Output the [X, Y] coordinate of the center of the cell containing the given text.  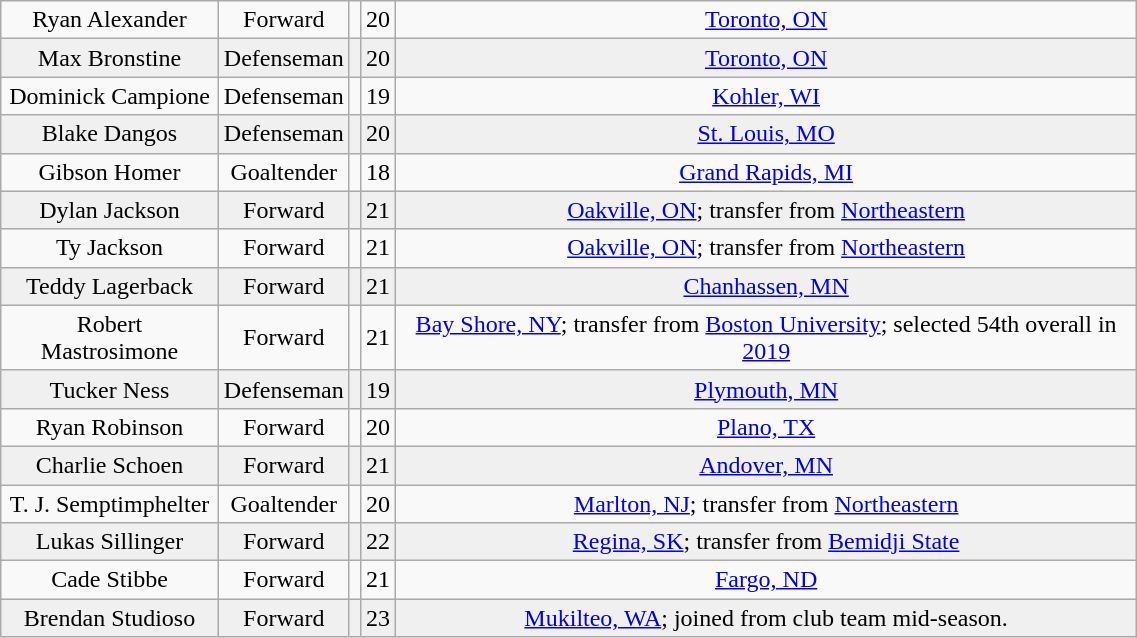
Cade Stibbe [110, 580]
Kohler, WI [766, 96]
Dylan Jackson [110, 210]
Fargo, ND [766, 580]
Plano, TX [766, 427]
Gibson Homer [110, 172]
Max Bronstine [110, 58]
Charlie Schoen [110, 465]
Mukilteo, WA; joined from club team mid-season. [766, 618]
Chanhassen, MN [766, 286]
22 [378, 542]
Ty Jackson [110, 248]
Marlton, NJ; transfer from Northeastern [766, 503]
Robert Mastrosimone [110, 338]
Andover, MN [766, 465]
Teddy Lagerback [110, 286]
18 [378, 172]
Ryan Robinson [110, 427]
Grand Rapids, MI [766, 172]
Tucker Ness [110, 389]
Plymouth, MN [766, 389]
Lukas Sillinger [110, 542]
Bay Shore, NY; transfer from Boston University; selected 54th overall in 2019 [766, 338]
Brendan Studioso [110, 618]
Regina, SK; transfer from Bemidji State [766, 542]
23 [378, 618]
Blake Dangos [110, 134]
Dominick Campione [110, 96]
St. Louis, MO [766, 134]
T. J. Semptimphelter [110, 503]
Ryan Alexander [110, 20]
